From the cell containing the given text, extract its center point as [x, y] coordinate. 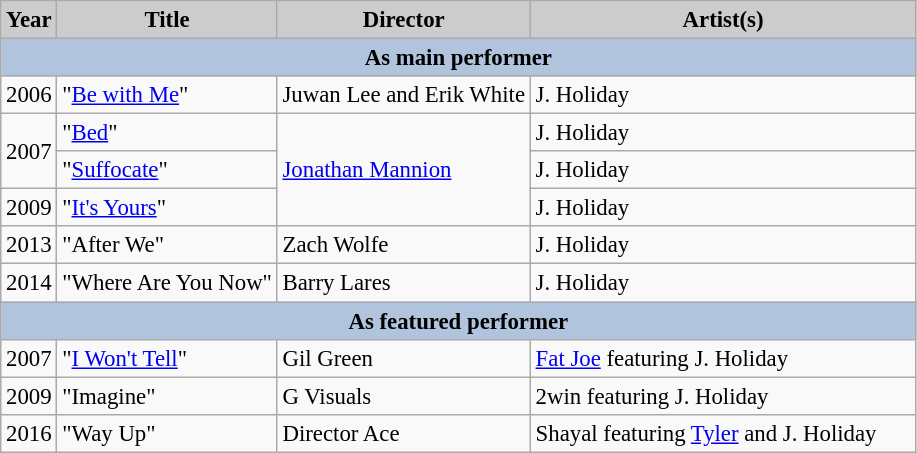
Jonathan Mannion [404, 170]
"Be with Me" [167, 95]
Director Ace [404, 433]
2013 [29, 245]
Fat Joe featuring J. Holiday [723, 358]
"It's Yours" [167, 208]
"After We" [167, 245]
Shayal featuring Tyler and J. Holiday [723, 433]
Juwan Lee and Erik White [404, 95]
Year [29, 20]
Zach Wolfe [404, 245]
As main performer [458, 58]
Gil Green [404, 358]
2016 [29, 433]
2014 [29, 283]
"Imagine" [167, 396]
Title [167, 20]
G Visuals [404, 396]
2win featuring J. Holiday [723, 396]
Artist(s) [723, 20]
Barry Lares [404, 283]
"Way Up" [167, 433]
"Where Are You Now" [167, 283]
As featured performer [458, 321]
"Suffocate" [167, 170]
"I Won't Tell" [167, 358]
Director [404, 20]
"Bed" [167, 133]
2006 [29, 95]
